Return the (X, Y) coordinate for the center point of the cell that contains the specified text.  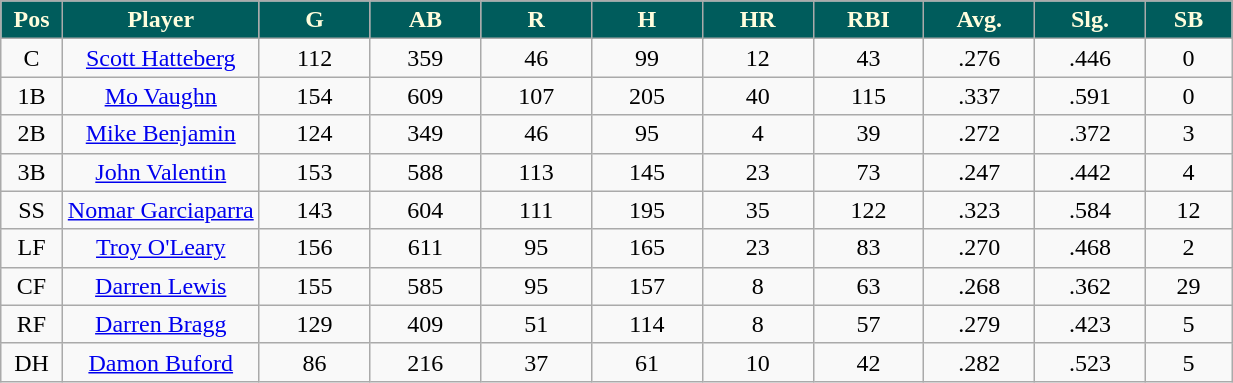
.270 (980, 248)
359 (426, 58)
111 (536, 210)
1B (32, 96)
611 (426, 248)
40 (758, 96)
Damon Buford (160, 362)
2B (32, 134)
10 (758, 362)
2 (1188, 248)
63 (868, 286)
RF (32, 324)
42 (868, 362)
AB (426, 20)
155 (314, 286)
156 (314, 248)
.591 (1090, 96)
114 (648, 324)
153 (314, 172)
216 (426, 362)
115 (868, 96)
Mo Vaughn (160, 96)
588 (426, 172)
195 (648, 210)
.268 (980, 286)
.323 (980, 210)
C (32, 58)
.584 (1090, 210)
3B (32, 172)
122 (868, 210)
.272 (980, 134)
61 (648, 362)
409 (426, 324)
Scott Hatteberg (160, 58)
107 (536, 96)
86 (314, 362)
604 (426, 210)
Darren Bragg (160, 324)
43 (868, 58)
349 (426, 134)
John Valentin (160, 172)
113 (536, 172)
3 (1188, 134)
51 (536, 324)
SS (32, 210)
SB (1188, 20)
145 (648, 172)
Pos (32, 20)
.337 (980, 96)
37 (536, 362)
129 (314, 324)
Darren Lewis (160, 286)
.372 (1090, 134)
154 (314, 96)
.423 (1090, 324)
35 (758, 210)
.468 (1090, 248)
.276 (980, 58)
H (648, 20)
73 (868, 172)
RBI (868, 20)
.279 (980, 324)
.247 (980, 172)
R (536, 20)
39 (868, 134)
Player (160, 20)
DH (32, 362)
585 (426, 286)
Avg. (980, 20)
.442 (1090, 172)
157 (648, 286)
143 (314, 210)
.362 (1090, 286)
99 (648, 58)
.282 (980, 362)
112 (314, 58)
.523 (1090, 362)
HR (758, 20)
165 (648, 248)
205 (648, 96)
Nomar Garciaparra (160, 210)
609 (426, 96)
124 (314, 134)
29 (1188, 286)
Slg. (1090, 20)
.446 (1090, 58)
Mike Benjamin (160, 134)
G (314, 20)
CF (32, 286)
83 (868, 248)
57 (868, 324)
LF (32, 248)
Troy O'Leary (160, 248)
